Find where the given text appears and provide that cell's center as (x, y) coordinate. 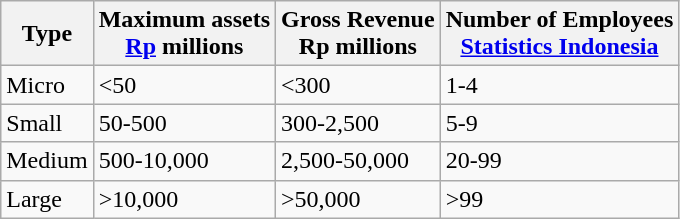
>50,000 (358, 199)
2,500-50,000 (358, 161)
5-9 (560, 123)
Number of EmployeesStatistics Indonesia (560, 34)
50-500 (184, 123)
<50 (184, 85)
Medium (47, 161)
Type (47, 34)
>99 (560, 199)
>10,000 (184, 199)
20-99 (560, 161)
300-2,500 (358, 123)
Micro (47, 85)
Gross RevenueRp millions (358, 34)
1-4 (560, 85)
Maximum assetsRp millions (184, 34)
Small (47, 123)
Large (47, 199)
500-10,000 (184, 161)
<300 (358, 85)
